Extract the (x, y) coordinate from the center of the cell holding the provided text.  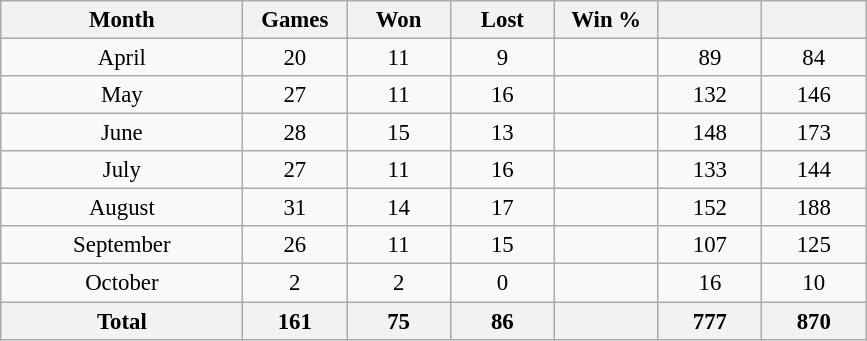
0 (502, 283)
14 (399, 208)
152 (710, 208)
107 (710, 245)
13 (502, 133)
20 (295, 58)
26 (295, 245)
148 (710, 133)
Won (399, 20)
May (122, 95)
870 (814, 321)
July (122, 170)
144 (814, 170)
133 (710, 170)
October (122, 283)
September (122, 245)
75 (399, 321)
161 (295, 321)
17 (502, 208)
132 (710, 95)
Total (122, 321)
10 (814, 283)
Games (295, 20)
86 (502, 321)
Month (122, 20)
Win % (606, 20)
146 (814, 95)
777 (710, 321)
84 (814, 58)
April (122, 58)
Lost (502, 20)
August (122, 208)
28 (295, 133)
June (122, 133)
9 (502, 58)
31 (295, 208)
89 (710, 58)
173 (814, 133)
125 (814, 245)
188 (814, 208)
